Scan for the cell matching the given text and deliver its [x, y] coordinate at center. 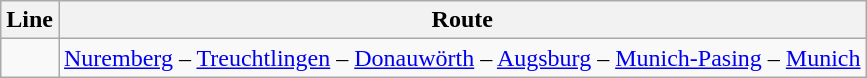
Route [462, 20]
Line [30, 20]
Nuremberg – Treuchtlingen – Donauwörth – Augsburg – Munich-Pasing – Munich [462, 58]
